Provide the [x, y] coordinate of the cell's center where the given text is located.  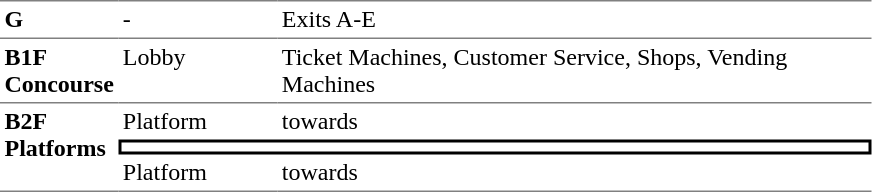
B1FConcourse [59, 71]
Exits A-E [574, 20]
B2FPlatforms [59, 148]
- [198, 20]
Lobby [198, 71]
Ticket Machines, Customer Service, Shops, Vending Machines [574, 71]
G [59, 20]
